Find where the given text appears and provide that cell's center as [x, y] coordinate. 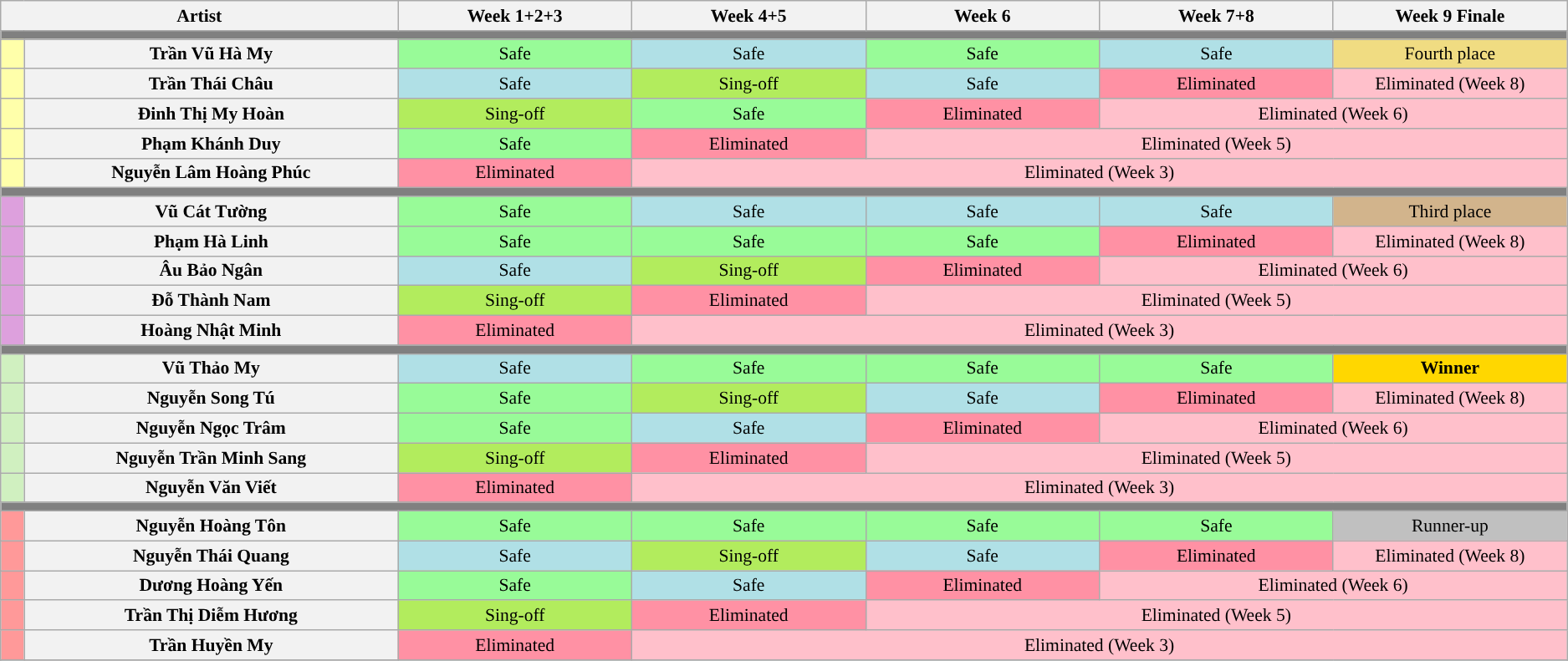
Third place [1450, 211]
Week 9 Finale [1450, 16]
Nguyễn Thái Quang [211, 556]
Dương Hoàng Yến [211, 586]
Trần Thị Diễm Hương [211, 616]
Week 6 [983, 16]
Winner [1450, 369]
Phạm Hà Linh [211, 242]
Vũ Cát Tường [211, 211]
Hoàng Nhật Minh [211, 331]
Week 7+8 [1217, 16]
Đỗ Thành Nam [211, 301]
Đinh Thị My Hoàn [211, 114]
Vũ Thảo My [211, 369]
Fourth place [1450, 54]
Trần Thái Châu [211, 84]
Nguyễn Song Tú [211, 399]
Week 4+5 [748, 16]
Nguyễn Ngọc Trâm [211, 429]
Âu Bảo Ngân [211, 271]
Trần Huyền My [211, 645]
Nguyễn Văn Viết [211, 488]
Runner-up [1450, 526]
Phạm Khánh Duy [211, 144]
Nguyễn Hoàng Tôn [211, 526]
Artist [199, 16]
Trần Vũ Hà My [211, 54]
Nguyễn Lâm Hoàng Phúc [211, 173]
Week 1+2+3 [515, 16]
Nguyễn Trần Minh Sang [211, 458]
